Find where the given text appears and provide that cell's center as [x, y] coordinate. 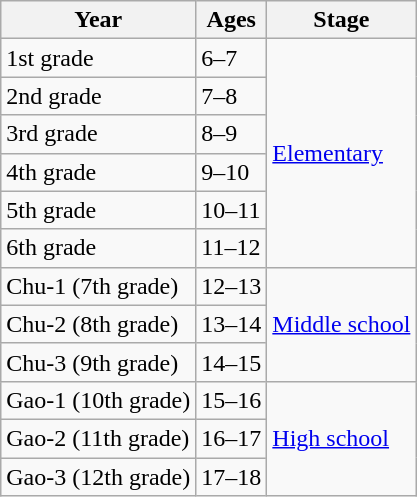
Stage [342, 20]
7–8 [232, 96]
16–17 [232, 438]
2nd grade [98, 96]
17–18 [232, 477]
6th grade [98, 248]
6–7 [232, 58]
Chu-2 (8th grade) [98, 324]
14–15 [232, 362]
5th grade [98, 210]
Chu-1 (7th grade) [98, 286]
10–11 [232, 210]
8–9 [232, 134]
13–14 [232, 324]
9–10 [232, 172]
4th grade [98, 172]
High school [342, 438]
3rd grade [98, 134]
Ages [232, 20]
Gao-1 (10th grade) [98, 400]
Gao-3 (12th grade) [98, 477]
Year [98, 20]
1st grade [98, 58]
Middle school [342, 324]
15–16 [232, 400]
Chu-3 (9th grade) [98, 362]
Elementary [342, 153]
Gao-2 (11th grade) [98, 438]
12–13 [232, 286]
11–12 [232, 248]
